Return (x, y) of the center of cell containing provided text 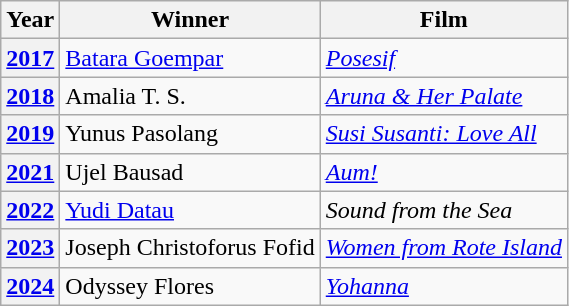
2023 (30, 248)
Yudi Datau (190, 210)
2022 (30, 210)
2024 (30, 286)
Posesif (444, 58)
Film (444, 20)
Year (30, 20)
Joseph Christoforus Fofid (190, 248)
Aruna & Her Palate (444, 96)
2017 (30, 58)
Ujel Bausad (190, 172)
Batara Goempar (190, 58)
Winner (190, 20)
2018 (30, 96)
2021 (30, 172)
Aum! (444, 172)
Odyssey Flores (190, 286)
Yunus Pasolang (190, 134)
Amalia T. S. (190, 96)
Yohanna (444, 286)
Sound from the Sea (444, 210)
Women from Rote Island (444, 248)
Susi Susanti: Love All (444, 134)
2019 (30, 134)
